Capture the cell that displays the provided text and extract its [x, y] central coordinate. 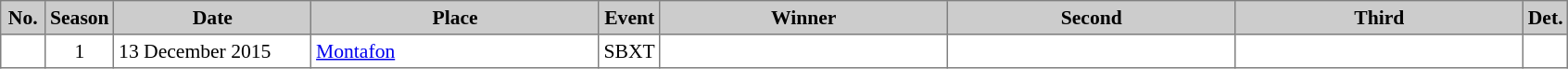
Winner [803, 18]
Date [213, 18]
SBXT [629, 51]
Montafon [455, 51]
Second [1092, 18]
Det. [1546, 18]
No. [23, 18]
Place [455, 18]
Event [629, 18]
Season [80, 18]
1 [80, 51]
Third [1379, 18]
13 December 2015 [213, 51]
